Pinpoint the cell where the given text exists, returning its [X, Y] midpoint coordinate. 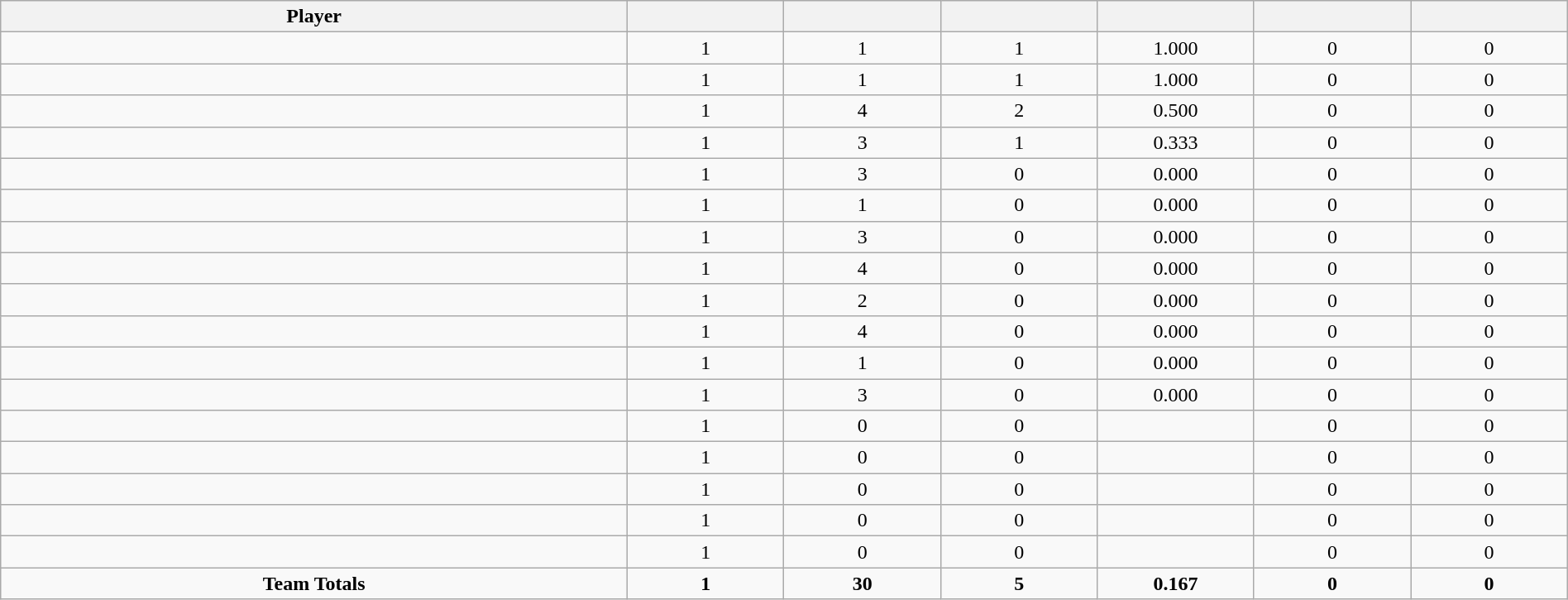
0.500 [1176, 111]
Player [314, 17]
0.333 [1176, 142]
0.167 [1176, 583]
30 [862, 583]
Team Totals [314, 583]
5 [1019, 583]
